Search for the cell housing the specified text and yield its [x, y] center coordinate. 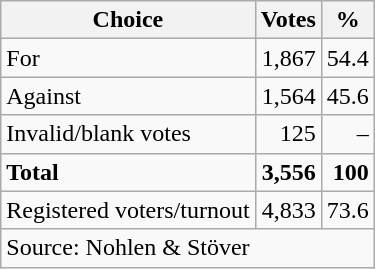
125 [288, 134]
Choice [128, 20]
1,564 [288, 96]
Against [128, 96]
3,556 [288, 172]
Votes [288, 20]
% [348, 20]
Registered voters/turnout [128, 210]
Total [128, 172]
73.6 [348, 210]
45.6 [348, 96]
1,867 [288, 58]
Source: Nohlen & Stöver [188, 248]
Invalid/blank votes [128, 134]
54.4 [348, 58]
100 [348, 172]
4,833 [288, 210]
For [128, 58]
– [348, 134]
